Determine the [X, Y] coordinate at the center of the cell enclosing the given text.  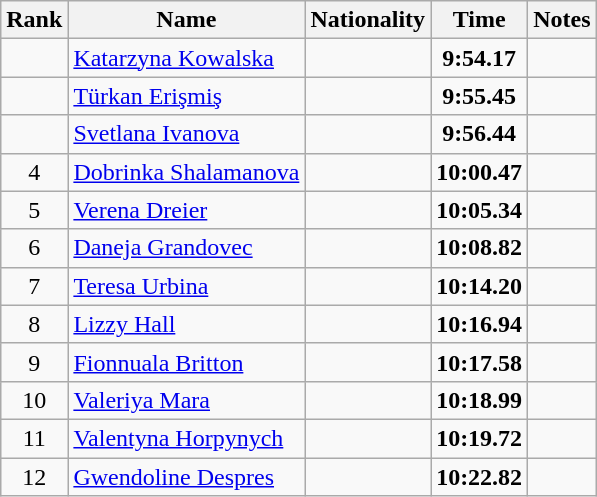
Türkan Erişmiş [186, 96]
Valentyna Horpynych [186, 438]
10 [34, 400]
8 [34, 324]
9 [34, 362]
10:18.99 [480, 400]
10:22.82 [480, 477]
Svetlana Ivanova [186, 134]
Daneja Grandovec [186, 248]
5 [34, 210]
Dobrinka Shalamanova [186, 172]
10:17.58 [480, 362]
Rank [34, 20]
9:56.44 [480, 134]
Name [186, 20]
Valeriya Mara [186, 400]
10:08.82 [480, 248]
6 [34, 248]
4 [34, 172]
12 [34, 477]
10:14.20 [480, 286]
Fionnuala Britton [186, 362]
Lizzy Hall [186, 324]
9:55.45 [480, 96]
Gwendoline Despres [186, 477]
10:16.94 [480, 324]
10:00.47 [480, 172]
Nationality [368, 20]
11 [34, 438]
Time [480, 20]
Katarzyna Kowalska [186, 58]
7 [34, 286]
Teresa Urbina [186, 286]
10:05.34 [480, 210]
9:54.17 [480, 58]
10:19.72 [480, 438]
Notes [562, 20]
Verena Dreier [186, 210]
